For the text-containing cell, return its midpoint in [x, y] coordinate format. 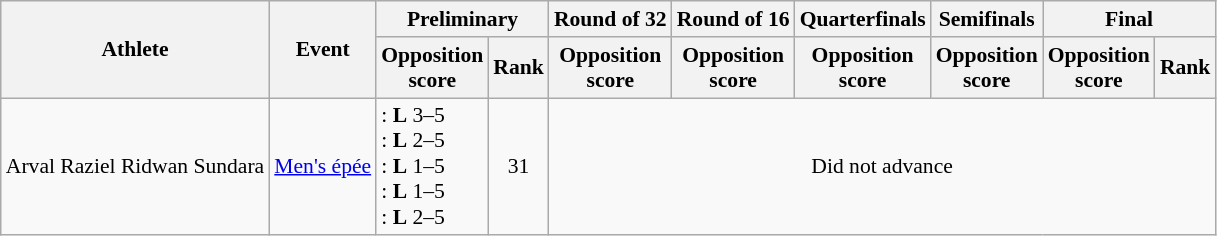
Did not advance [882, 167]
31 [518, 167]
Round of 32 [610, 19]
Men's épée [322, 167]
Semifinals [987, 19]
Event [322, 50]
Preliminary [462, 19]
: L 3–5: L 2–5: L 1–5: L 1–5: L 2–5 [432, 167]
Round of 16 [734, 19]
Athlete [135, 50]
Quarterfinals [863, 19]
Arval Raziel Ridwan Sundara [135, 167]
Final [1130, 19]
